Pinpoint the cell where the given text exists, returning its (X, Y) midpoint coordinate. 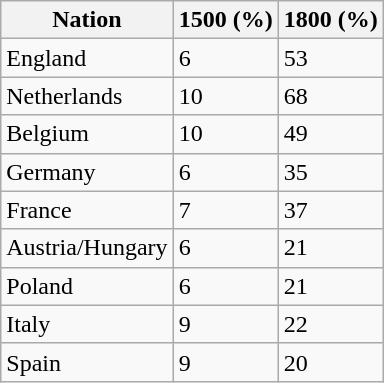
1800 (%) (330, 20)
Germany (87, 172)
France (87, 210)
Nation (87, 20)
1500 (%) (226, 20)
Austria/Hungary (87, 248)
Netherlands (87, 96)
68 (330, 96)
22 (330, 324)
20 (330, 362)
Spain (87, 362)
Belgium (87, 134)
35 (330, 172)
53 (330, 58)
49 (330, 134)
England (87, 58)
37 (330, 210)
Poland (87, 286)
7 (226, 210)
Italy (87, 324)
